From the cell containing the given text, extract its center point as (X, Y) coordinate. 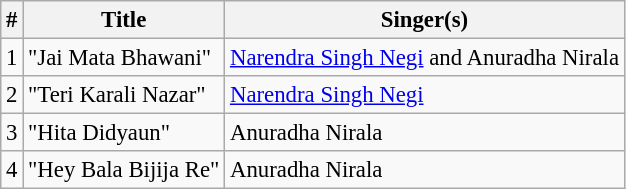
"Hey Bala Bijija Re" (124, 170)
Narendra Singh Negi (425, 95)
2 (12, 95)
"Teri Karali Nazar" (124, 95)
3 (12, 133)
4 (12, 170)
1 (12, 58)
"Jai Mata Bhawani" (124, 58)
"Hita Didyaun" (124, 133)
Title (124, 20)
# (12, 20)
Singer(s) (425, 20)
Narendra Singh Negi and Anuradha Nirala (425, 58)
